Return the [X, Y] coordinate for the center point of the cell that contains the specified text.  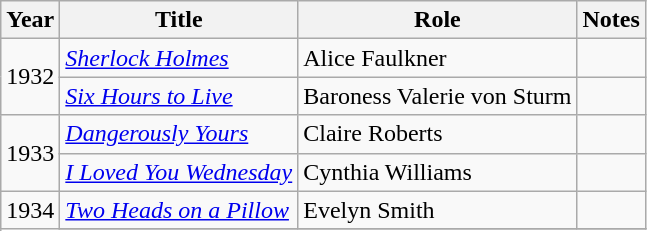
Notes [611, 20]
1932 [30, 77]
Baroness Valerie von Sturm [438, 96]
Year [30, 20]
Cynthia Williams [438, 172]
Dangerously Yours [179, 134]
Two Heads on a Pillow [179, 210]
Title [179, 20]
1933 [30, 153]
Sherlock Holmes [179, 58]
Alice Faulkner [438, 58]
Evelyn Smith [438, 210]
Six Hours to Live [179, 96]
I Loved You Wednesday [179, 172]
Role [438, 20]
1934 [30, 210]
Claire Roberts [438, 134]
